Pinpoint the cell where the given text exists, returning its [x, y] midpoint coordinate. 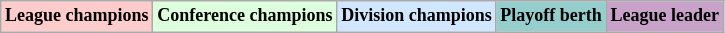
Conference champions [245, 16]
League leader [664, 16]
Division champions [416, 16]
Playoff berth [551, 16]
League champions [77, 16]
